Identify which cell holds the provided text, then report its [X, Y] central coordinate. 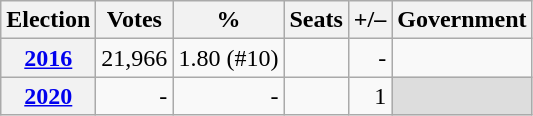
+/– [370, 20]
2020 [48, 96]
% [228, 20]
Election [48, 20]
2016 [48, 58]
1.80 (#10) [228, 58]
21,966 [134, 58]
Government [462, 20]
1 [370, 96]
Seats [316, 20]
Votes [134, 20]
